Return (X, Y) of the center of cell containing provided text 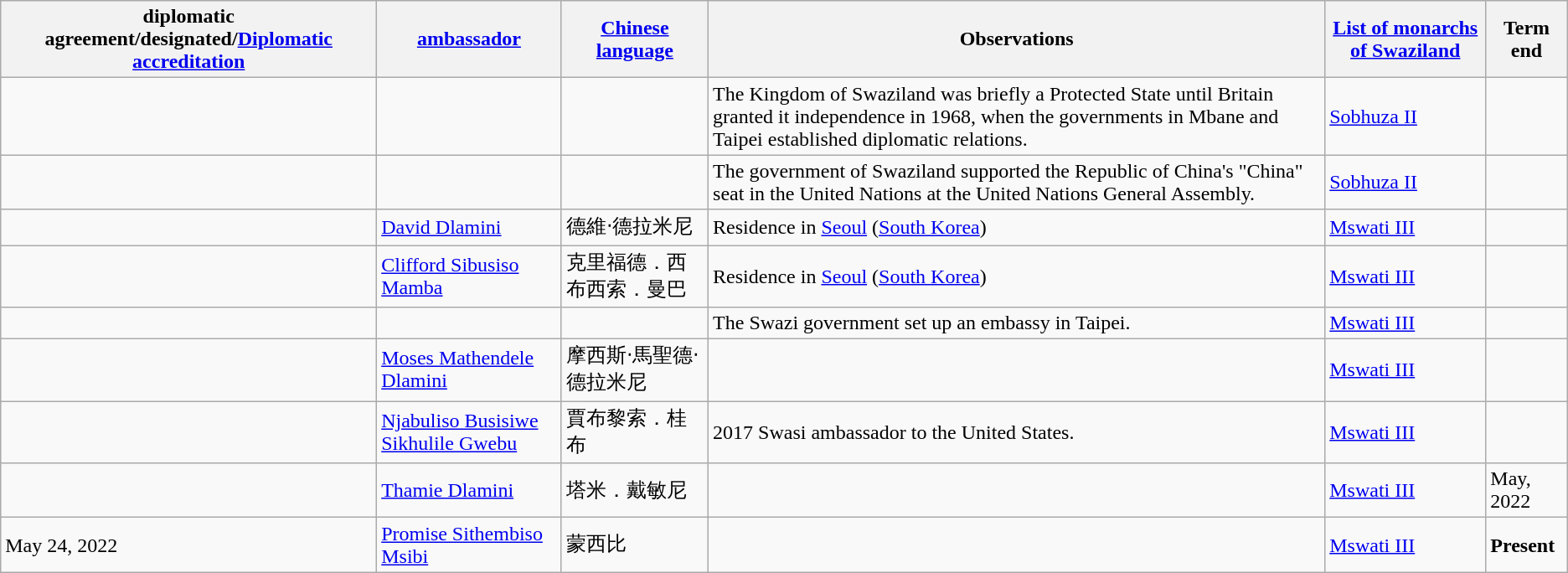
The Swazi government set up an embassy in Taipei. (1017, 323)
ambassador (469, 39)
Observations (1017, 39)
diplomatic agreement/designated/Diplomatic accreditation (189, 39)
List of monarchs of Swaziland (1406, 39)
Present (1526, 545)
Promise Sithembiso Msibi (469, 545)
賈布黎索．桂布 (635, 432)
Term end (1526, 39)
蒙西比 (635, 545)
塔米．戴敏尼 (635, 491)
Njabuliso Busisiwe Sikhulile Gwebu (469, 432)
The government of Swaziland supported the Republic of China's "China" seat in the United Nations at the United Nations General Assembly. (1017, 183)
May 24, 2022 (189, 545)
Chinese language (635, 39)
2017 Swasi ambassador to the United States. (1017, 432)
克里福德．西布西索．曼巴 (635, 276)
Clifford Sibusiso Mamba (469, 276)
Moses Mathendele Dlamini (469, 370)
德維‧德拉米尼 (635, 228)
Thamie Dlamini (469, 491)
摩西斯‧馬聖德‧德拉米尼 (635, 370)
May, 2022 (1526, 491)
David Dlamini (469, 228)
